Return [x, y] of the center of cell containing provided text 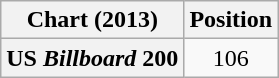
106 [231, 58]
Position [231, 20]
Chart (2013) [92, 20]
US Billboard 200 [92, 58]
